Find where the given text appears and provide that cell's center as [X, Y] coordinate. 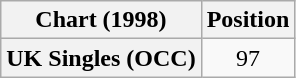
Chart (1998) [101, 20]
Position [248, 20]
97 [248, 58]
UK Singles (OCC) [101, 58]
